Output the (X, Y) coordinate of the center of the cell containing the given text.  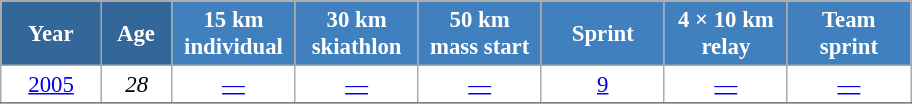
50 km mass start (480, 34)
28 (136, 85)
15 km individual (234, 34)
30 km skiathlon (356, 34)
4 × 10 km relay (726, 34)
9 (602, 85)
2005 (52, 85)
Sprint (602, 34)
Age (136, 34)
Team sprint (848, 34)
Year (52, 34)
